Find where the given text appears and provide that cell's center as [x, y] coordinate. 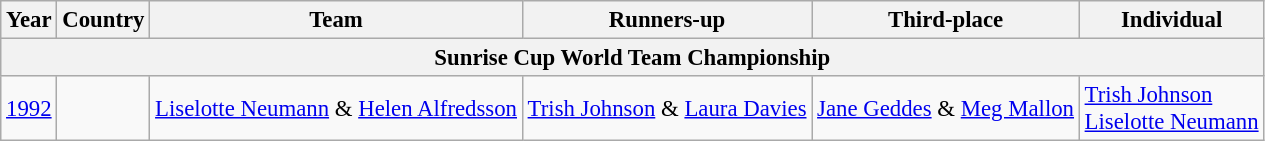
Country [104, 20]
1992 [29, 108]
Trish Johnson Liselotte Neumann [1172, 108]
Team [336, 20]
Trish Johnson & Laura Davies [667, 108]
Sunrise Cup World Team Championship [632, 58]
Jane Geddes & Meg Mallon [946, 108]
Runners-up [667, 20]
Liselotte Neumann & Helen Alfredsson [336, 108]
Third-place [946, 20]
Individual [1172, 20]
Year [29, 20]
